Pinpoint the cell where the given text exists, returning its (x, y) midpoint coordinate. 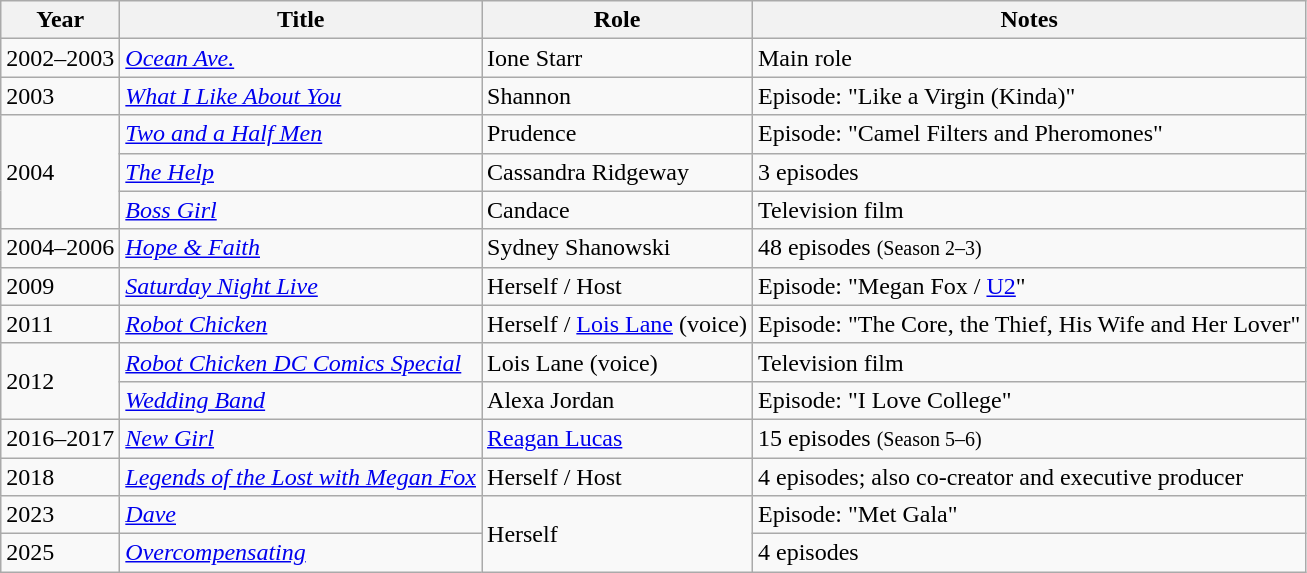
3 episodes (1028, 172)
Candace (618, 210)
2004 (60, 172)
Episode: "The Core, the Thief, His Wife and Her Lover" (1028, 324)
Episode: "Camel Filters and Pheromones" (1028, 134)
Wedding Band (301, 400)
New Girl (301, 438)
Hope & Faith (301, 248)
Notes (1028, 20)
Sydney Shanowski (618, 248)
2016–2017 (60, 438)
2011 (60, 324)
2004–2006 (60, 248)
Robot Chicken (301, 324)
Episode: "Met Gala" (1028, 515)
Role (618, 20)
Year (60, 20)
Cassandra Ridgeway (618, 172)
4 episodes; also co-creator and executive producer (1028, 477)
Prudence (618, 134)
4 episodes (1028, 553)
Ocean Ave. (301, 58)
The Help (301, 172)
Robot Chicken DC Comics Special (301, 362)
48 episodes (Season 2–3) (1028, 248)
Shannon (618, 96)
Lois Lane (voice) (618, 362)
Herself / Lois Lane (voice) (618, 324)
Main role (1028, 58)
Episode: "Like a Virgin (Kinda)" (1028, 96)
Title (301, 20)
Episode: "I Love College" (1028, 400)
2002–2003 (60, 58)
Legends of the Lost with Megan Fox (301, 477)
Ione Starr (618, 58)
Boss Girl (301, 210)
Two and a Half Men (301, 134)
Herself (618, 534)
2012 (60, 381)
What I Like About You (301, 96)
Reagan Lucas (618, 438)
Alexa Jordan (618, 400)
Overcompensating (301, 553)
Dave (301, 515)
2003 (60, 96)
15 episodes (Season 5–6) (1028, 438)
Episode: "Megan Fox / U2" (1028, 286)
2018 (60, 477)
2025 (60, 553)
2009 (60, 286)
Saturday Night Live (301, 286)
2023 (60, 515)
